Search for the cell housing the specified text and yield its [x, y] center coordinate. 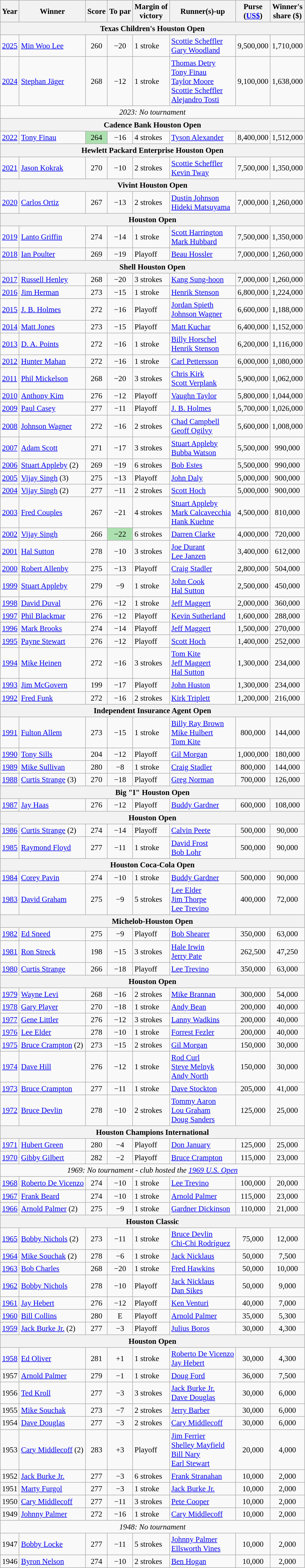
Curtis Strange (3) [52, 780]
Dave Stockton [203, 1089]
Pete Cooper [203, 1501]
1,600,000 [253, 616]
1,224,000 [287, 292]
2015 [10, 310]
Fred Couples [52, 512]
Big "I" Houston Open [152, 792]
Vivint Houston Open [152, 185]
700,000 [253, 780]
Hal Sutton [52, 551]
4,000 [287, 1449]
1946 [10, 1561]
Gene Littler [52, 1020]
1962 [10, 1286]
1950 [10, 1501]
David Frost Bob Lohr [203, 848]
1966 [10, 1209]
2,000,000 [253, 603]
Hewlett Packard Enterprise Houston Open [152, 150]
Score [97, 11]
Ron Streck [52, 952]
Jim Ferrier Shelley Mayfield Bill Nary Earl Stewart [203, 1449]
Ben Hogan [203, 1561]
−6 [120, 1256]
1978 [10, 1007]
2005 [10, 478]
Beau Hossler [203, 254]
2,500,000 [253, 586]
Vijay Singh [52, 534]
Dave Hill [52, 1067]
−1 [120, 1376]
Marty Furgol [52, 1489]
2012 [10, 361]
D. A. Points [52, 344]
2004 [10, 491]
Mike Sullivan [52, 767]
41,000 [287, 1089]
1990 [10, 754]
Stephan Jäger [52, 81]
Bobby Nichols (2) [52, 1238]
2023: No tournament [152, 112]
Tyson Alexander [203, 138]
1,512,000 [287, 138]
1,080,000 [287, 361]
Roberto De Vicenzo [52, 1183]
Houston Coca-Cola Open [152, 865]
Wayne Levi [52, 994]
1,116,000 [287, 344]
4,000,000 [253, 534]
1970 [10, 1158]
2006 [10, 465]
9,000 [287, 1286]
1952 [10, 1476]
1998 [10, 603]
180,000 [287, 754]
1964 [10, 1256]
2025 [10, 46]
Bruce Devlin [52, 1110]
75,000 [253, 1238]
Hunter Mahan [52, 361]
Frank Beard [52, 1196]
Raymond Floyd [52, 848]
6,200,000 [253, 344]
Jack Burke Jr. Dave Douglas [203, 1393]
2019 [10, 237]
2020 [10, 202]
5,900,000 [253, 379]
Gary Player [52, 1007]
Jay Hebert [52, 1303]
12,000 [287, 1238]
Gardner Dickinson [203, 1209]
Dave Douglas [52, 1423]
400,000 [253, 899]
1947 [10, 1544]
1,008,000 [287, 426]
2011 [10, 379]
262,500 [253, 952]
126,000 [287, 780]
Darren Clarke [203, 534]
Phil Blackmar [52, 616]
5,600,000 [253, 426]
Cary Middlecoff (2) [52, 1449]
300,000 [253, 994]
Jack Nicklaus Dan Sikes [203, 1286]
1972 [10, 1110]
72,000 [287, 899]
1948: No tournament [152, 1527]
Vijay Singh (3) [52, 478]
Min Woo Lee [52, 46]
2014 [10, 327]
−7 [120, 1410]
360,000 [287, 603]
1958 [10, 1359]
Bruce Crampton (2) [52, 1045]
Andy Bean [203, 1007]
Roberto De Vicenzo Jay Hebert [203, 1359]
Hubert Green [52, 1145]
2018 [10, 254]
Corey Pavin [52, 878]
100,000 [253, 1183]
36,000 [253, 1376]
5,300 [287, 1316]
Year [10, 11]
Russell Henley [52, 280]
Jordan Spieth Johnson Wagner [203, 310]
1982 [10, 934]
1995 [10, 641]
1986 [10, 830]
−4 [120, 1145]
6,400,000 [253, 327]
Johnny Palmer Ellsworth Vines [203, 1544]
3,400,000 [253, 551]
1953 [10, 1449]
600,000 [253, 805]
199 [97, 685]
Scottie Scheffler Kevin Tway [203, 168]
9,100,000 [253, 81]
Carl Pettersson [203, 361]
Byron Nelson [52, 1561]
1951 [10, 1489]
Ed Oliver [52, 1359]
1949 [10, 1514]
Independent Insurance Agent Open [152, 710]
1987 [10, 805]
John Daly [203, 478]
Fred Funk [52, 698]
Michelob-Houston Open [152, 921]
Matt Jones [52, 327]
Matt Kuchar [203, 327]
720,000 [287, 534]
47,250 [287, 952]
1968 [10, 1183]
1983 [10, 899]
2016 [10, 292]
Texas Children's Houston Open [152, 29]
2009 [10, 409]
Arnold Palmer (2) [52, 1209]
Jason Kokrak [52, 168]
Adam Scott [52, 448]
Calvin Peete [203, 830]
Winner [52, 11]
204 [97, 754]
2003 [10, 512]
2022 [10, 138]
260 [97, 46]
+1 [120, 1359]
1,500,000 [253, 629]
1,152,000 [287, 327]
1,026,000 [287, 409]
504,000 [287, 569]
35,000 [253, 1316]
Stuart Appleby Bubba Watson [203, 448]
6,000,000 [253, 361]
2013 [10, 344]
Henrik Stenson [203, 292]
Doug Ford [203, 1376]
1,638,000 [287, 81]
−22 [120, 534]
Mike Heinen [52, 663]
2021 [10, 168]
Forrest Fezler [203, 1032]
−8 [120, 767]
Dustin Johnson Hideki Matsuyama [203, 202]
Gibby Gilbert [52, 1158]
252,000 [287, 641]
1956 [10, 1393]
Ian Poulter [52, 254]
Billy Horschel Henrik Stenson [203, 344]
Tom Kite Jeff Maggert Hal Sutton [203, 663]
Anthony Kim [52, 396]
Johnson Wagner [52, 426]
1989 [10, 767]
5,700,000 [253, 409]
810,000 [287, 512]
Paul Casey [52, 409]
1960 [10, 1316]
Robert Allenby [52, 569]
Vijay Singh (2) [52, 491]
Stuart Appleby [52, 586]
1981 [10, 952]
110,000 [253, 1209]
1977 [10, 1020]
Tony Finau [52, 138]
Purse(US$) [253, 11]
1965 [10, 1238]
264 [97, 138]
Carlos Ortiz [52, 202]
Thomas Detry Tony Finau Taylor Moore Scottie Scheffler Alejandro Tosti [203, 81]
Rod Curl Steve Melnyk Andy North [203, 1067]
Chris Kirk Scott Verplank [203, 379]
1997 [10, 616]
1971 [10, 1145]
54,000 [287, 994]
Kevin Sutherland [203, 616]
450,000 [287, 586]
David Graham [52, 899]
Phil Mickelson [52, 379]
Fulton Allem [52, 732]
Jim McGovern [52, 685]
1976 [10, 1032]
612,000 [287, 551]
Jack Nicklaus [203, 1256]
108,000 [287, 805]
Tommy Aaron Lou Graham Doug Sanders [203, 1110]
6,600,000 [253, 310]
Lanto Griffin [52, 237]
Scottie Scheffler Gary Woodland [203, 46]
Bobby Locke [52, 1544]
Mike Souchak (2) [52, 1256]
Greg Norman [203, 780]
−21 [120, 512]
8,400,000 [253, 138]
1988 [10, 780]
Houston Champions International [152, 1132]
1957 [10, 1376]
1961 [10, 1303]
John Huston [203, 685]
Curtis Strange (2) [52, 830]
Jerry Barber [203, 1410]
Joe Durant Lee Janzen [203, 551]
Kang Sung-hoon [203, 280]
9,500,000 [253, 46]
Bob Estes [203, 465]
282 [97, 1158]
198 [97, 952]
Tony Sills [52, 754]
Lee Elder Jim Thorpe Lee Trevino [203, 899]
Bill Collins [52, 1316]
6,800,000 [253, 292]
Frank Stranahan [203, 1476]
Jack Burke Jr. (2) [52, 1329]
1967 [10, 1196]
2008 [10, 426]
5,800,000 [253, 396]
270,000 [287, 629]
Payne Stewart [52, 641]
Fred Hawkins [203, 1269]
Stuart Appleby (2) [52, 465]
1973 [10, 1089]
Winner'sshare ($) [287, 11]
1963 [10, 1269]
Curtis Strange [52, 969]
1,710,000 [287, 46]
1,000,000 [253, 754]
Scott Harrington Mark Hubbard [203, 237]
21,000 [287, 1209]
2002 [10, 534]
Jim Herman [52, 292]
Vaughn Taylor [203, 396]
John Cook Hal Sutton [203, 586]
1,400,000 [253, 641]
1985 [10, 848]
Houston Classic [152, 1221]
288,000 [287, 616]
Chad Campbell Geoff Ogilvy [203, 426]
1992 [10, 698]
E [120, 1316]
1979 [10, 994]
Stuart Appleby Mark Calcavecchia Hank Kuehne [203, 512]
Ed Sneed [52, 934]
Jay Haas [52, 805]
283 [97, 1449]
Julius Boros [203, 1329]
2007 [10, 448]
Mark Brooks [52, 629]
2017 [10, 280]
1,200,000 [253, 698]
281 [97, 1359]
1,044,000 [287, 396]
1999 [10, 586]
Runner(s)-up [203, 11]
Mike Souchak [52, 1410]
David Duval [52, 603]
Margin ofvictory [151, 11]
7,000 [287, 1303]
Ken Venturi [203, 1303]
1,062,000 [287, 379]
1954 [10, 1423]
1994 [10, 663]
Lee Elder [52, 1032]
−2 [120, 1158]
1975 [10, 1045]
1991 [10, 732]
2001 [10, 551]
1959 [10, 1329]
216,000 [287, 698]
Billy Ray Brown Mike Hulbert Tom Kite [203, 732]
Bob Shearer [203, 934]
Cadence Bank Houston Open [152, 125]
1993 [10, 685]
1996 [10, 629]
Bob Charles [52, 1269]
To par [120, 11]
2010 [10, 396]
Johnny Palmer [52, 1514]
1,188,000 [287, 310]
1969: No tournament - club hosted the 1969 U.S. Open [152, 1170]
Lanny Wadkins [203, 1020]
Bruce Devlin Chi-Chi Rodríguez [203, 1238]
1980 [10, 969]
205,000 [253, 1089]
Kirk Triplett [203, 698]
1984 [10, 878]
Shell Houston Open [152, 267]
2024 [10, 81]
+3 [120, 1449]
2,800,000 [253, 569]
1974 [10, 1067]
Ted Kroll [52, 1393]
Hale Irwin Jerry Pate [203, 952]
271 [97, 448]
4,500,000 [253, 512]
Don January [203, 1145]
Bobby Nichols [52, 1286]
1955 [10, 1410]
2000 [10, 569]
Mike Brannan [203, 994]
